Capture the cell that displays the provided text and extract its [X, Y] central coordinate. 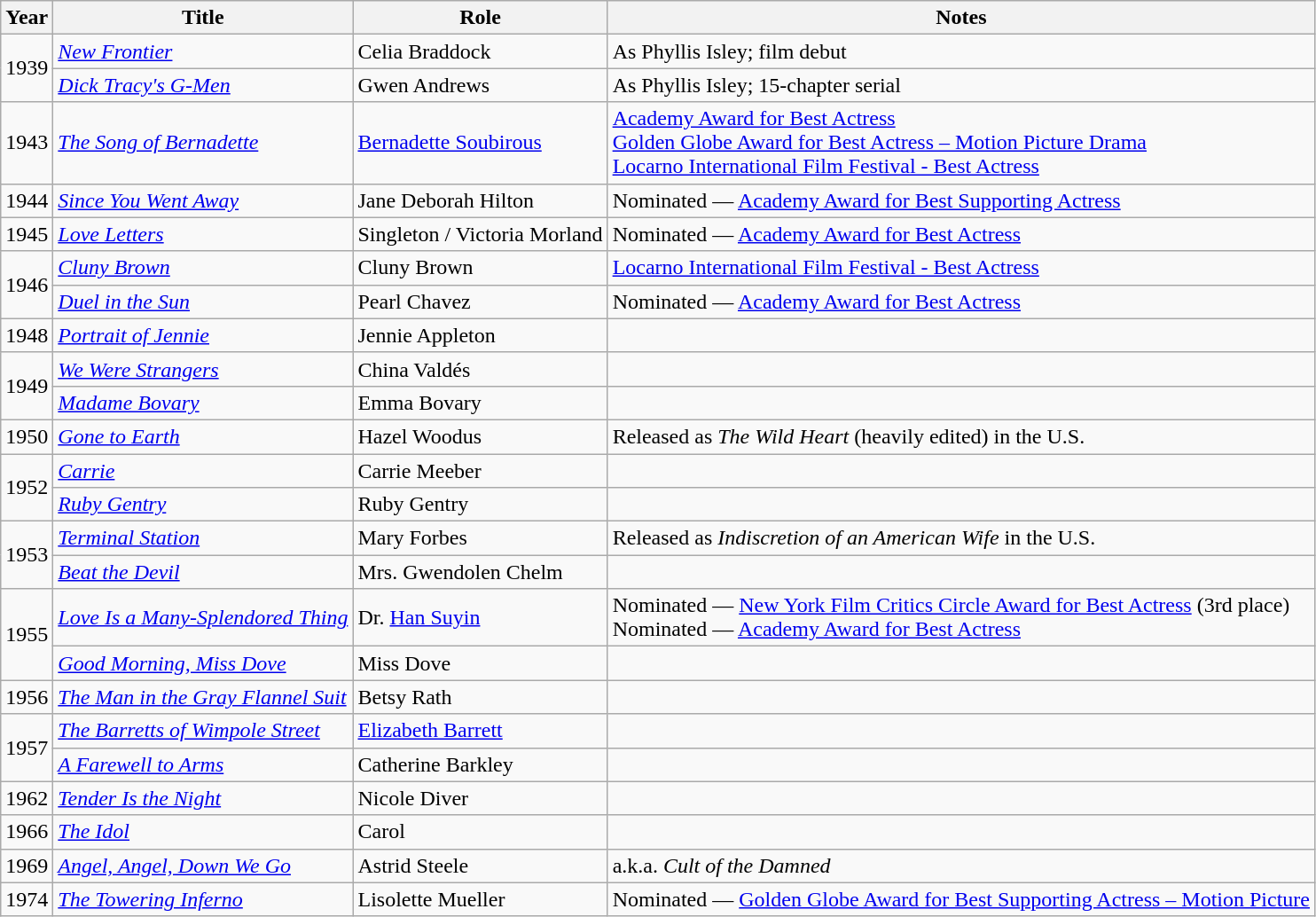
Beat the Devil [203, 572]
1948 [27, 335]
1966 [27, 832]
1955 [27, 635]
1945 [27, 234]
Title [203, 18]
1974 [27, 899]
A Farewell to Arms [203, 764]
Lisolette Mueller [481, 899]
Celia Braddock [481, 51]
Gwen Andrews [481, 85]
Carrie [203, 471]
Academy Award for Best Actress Golden Globe Award for Best Actress – Motion Picture Drama Locarno International Film Festival - Best Actress [961, 143]
1956 [27, 697]
The Man in the Gray Flannel Suit [203, 697]
We Were Strangers [203, 369]
As Phyllis Isley; film debut [961, 51]
Emma Bovary [481, 403]
Tender Is the Night [203, 798]
Jane Deborah Hilton [481, 200]
Betsy Rath [481, 697]
Miss Dove [481, 663]
Nominated — Academy Award for Best Supporting Actress [961, 200]
Role [481, 18]
The Song of Bernadette [203, 143]
1944 [27, 200]
1952 [27, 488]
Love Letters [203, 234]
Carol [481, 832]
Love Is a Many-Splendored Thing [203, 617]
Year [27, 18]
Released as Indiscretion of an American Wife in the U.S. [961, 538]
Astrid Steele [481, 866]
The Barretts of Wimpole Street [203, 731]
1943 [27, 143]
Released as The Wild Heart (heavily edited) in the U.S. [961, 436]
1950 [27, 436]
Bernadette Soubirous [481, 143]
Duel in the Sun [203, 302]
Good Morning, Miss Dove [203, 663]
Angel, Angel, Down We Go [203, 866]
Gone to Earth [203, 436]
New Frontier [203, 51]
Nominated — Golden Globe Award for Best Supporting Actress – Motion Picture [961, 899]
1957 [27, 748]
Singleton / Victoria Morland [481, 234]
As Phyllis Isley; 15-chapter serial [961, 85]
a.k.a. Cult of the Damned [961, 866]
Terminal Station [203, 538]
Madame Bovary [203, 403]
Dick Tracy's G-Men [203, 85]
The Idol [203, 832]
China Valdés [481, 369]
Elizabeth Barrett [481, 731]
1939 [27, 68]
Jennie Appleton [481, 335]
Carrie Meeber [481, 471]
Hazel Woodus [481, 436]
Mrs. Gwendolen Chelm [481, 572]
Nicole Diver [481, 798]
1969 [27, 866]
1953 [27, 555]
Dr. Han Suyin [481, 617]
Locarno International Film Festival - Best Actress [961, 268]
The Towering Inferno [203, 899]
Portrait of Jennie [203, 335]
Since You Went Away [203, 200]
Mary Forbes [481, 538]
1946 [27, 285]
Notes [961, 18]
Pearl Chavez [481, 302]
1949 [27, 386]
Nominated — New York Film Critics Circle Award for Best Actress (3rd place)Nominated — Academy Award for Best Actress [961, 617]
Catherine Barkley [481, 764]
1962 [27, 798]
